From the cell containing the given text, extract its center point as (X, Y) coordinate. 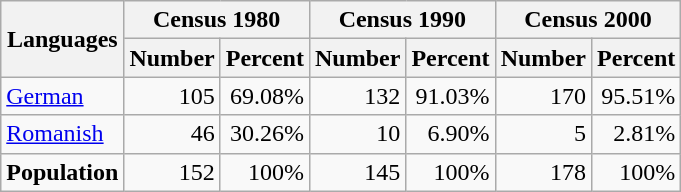
5 (543, 134)
Romanish (62, 134)
Census 2000 (588, 20)
Census 1980 (217, 20)
30.26% (264, 134)
69.08% (264, 96)
170 (543, 96)
German (62, 96)
2.81% (636, 134)
6.90% (450, 134)
105 (172, 96)
Languages (62, 39)
10 (357, 134)
Population (62, 172)
152 (172, 172)
91.03% (450, 96)
132 (357, 96)
145 (357, 172)
46 (172, 134)
178 (543, 172)
95.51% (636, 96)
Census 1990 (402, 20)
